From the cell containing the given text, extract its center point as [x, y] coordinate. 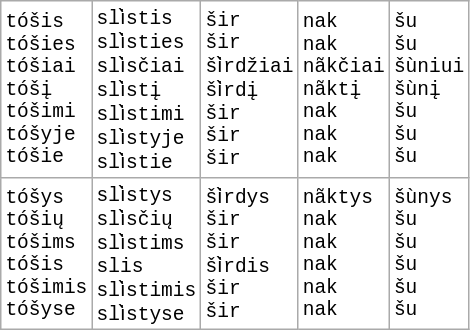
šùnysšušušušušu [429, 254]
tóšystóšiųtóšimstóšistóšimistóšyse [46, 254]
sli̇̀stissli̇̀stiessli̇̀sčiaisli̇̀stįsli̇̀stimisli̇̀styjesli̇̀stie [146, 90]
širširši̇̀rdžiaiši̇̀rdįširširšir [250, 90]
nãktysnaknaknaknaknak [344, 254]
tóšistóšiestóšiaitóšįtóšimitóšyjetóšie [46, 90]
šušušùniuišùnįšušušu [429, 90]
ši̇̀rdysširširši̇̀rdisširšir [250, 254]
naknaknãkčiainãktįnaknaknak [344, 90]
sli̇̀styssli̇̀sčiųsli̇̀stimsslissli̇̀stimissli̇̀styse [146, 254]
